Return the (X, Y) coordinate for the center point of the cell that contains the specified text.  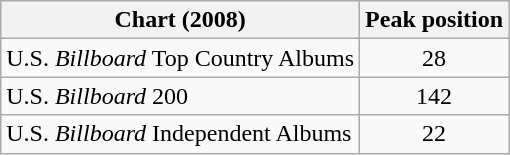
22 (434, 134)
U.S. Billboard Independent Albums (180, 134)
142 (434, 96)
U.S. Billboard 200 (180, 96)
Chart (2008) (180, 20)
28 (434, 58)
Peak position (434, 20)
U.S. Billboard Top Country Albums (180, 58)
